Find where the given text appears and provide that cell's center as (X, Y) coordinate. 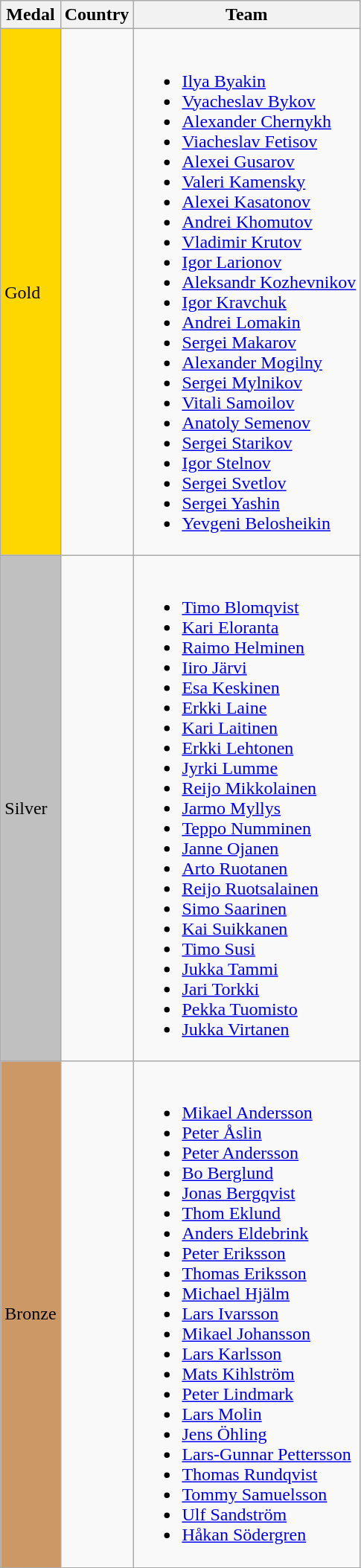
Bronze (31, 1314)
Medal (31, 15)
Silver (31, 808)
Gold (31, 292)
Team (247, 15)
Country (97, 15)
